From the cell containing the given text, extract its center point as [X, Y] coordinate. 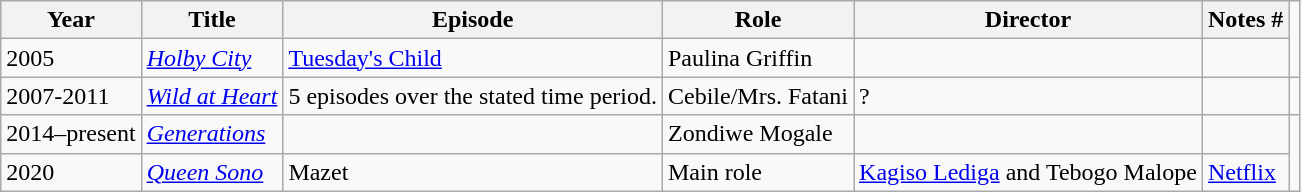
Notes # [1245, 20]
? [1028, 96]
Netflix [1245, 172]
Cebile/Mrs. Fatani [758, 96]
Zondiwe Mogale [758, 134]
Year [71, 20]
2007-2011 [71, 96]
2020 [71, 172]
Tuesday's Child [473, 58]
2005 [71, 58]
Queen Sono [212, 172]
Mazet [473, 172]
5 episodes over the stated time period. [473, 96]
Holby City [212, 58]
2014–present [71, 134]
Main role [758, 172]
Generations [212, 134]
Role [758, 20]
Director [1028, 20]
Wild at Heart [212, 96]
Title [212, 20]
Paulina Griffin [758, 58]
Kagiso Lediga and Tebogo Malope [1028, 172]
Episode [473, 20]
